Determine the [x, y] coordinate at the center of the cell enclosing the given text.  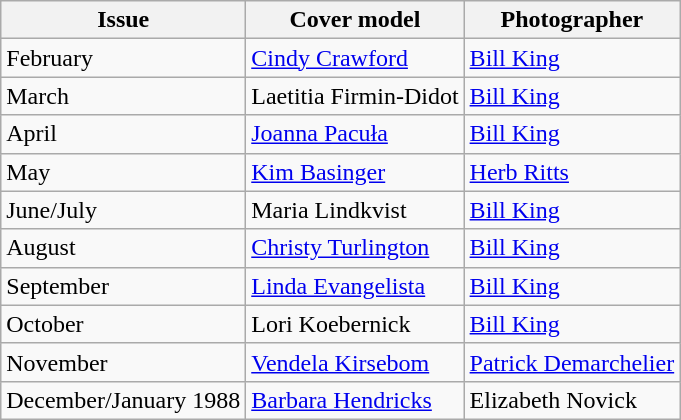
Lori Koebernick [355, 324]
November [124, 362]
August [124, 248]
Vendela Kirsebom [355, 362]
December/January 1988 [124, 400]
Issue [124, 20]
Patrick Demarchelier [572, 362]
April [124, 134]
October [124, 324]
June/July [124, 210]
Barbara Hendricks [355, 400]
Laetitia Firmin-Didot [355, 96]
Cover model [355, 20]
Linda Evangelista [355, 286]
Kim Basinger [355, 172]
Herb Ritts [572, 172]
September [124, 286]
Photographer [572, 20]
May [124, 172]
February [124, 58]
Cindy Crawford [355, 58]
Christy Turlington [355, 248]
Elizabeth Novick [572, 400]
Maria Lindkvist [355, 210]
Joanna Pacuła [355, 134]
March [124, 96]
